Determine the [x, y] coordinate at the center of the cell enclosing the given text.  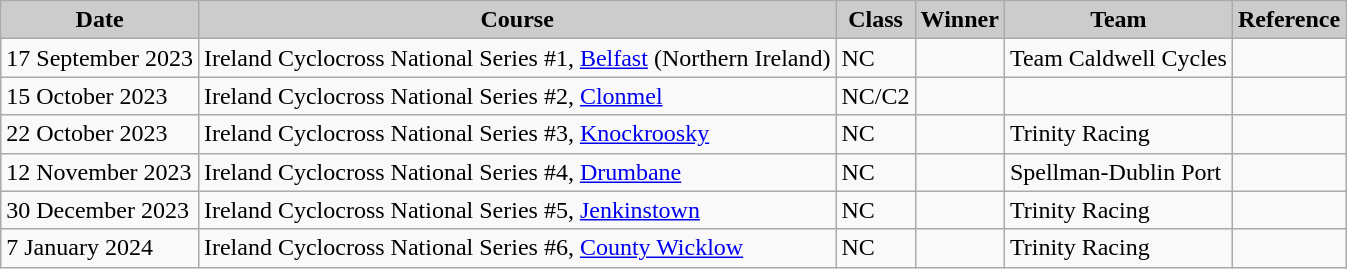
NC/C2 [876, 96]
22 October 2023 [100, 134]
Ireland Cyclocross National Series #3, Knockroosky [517, 134]
Team Caldwell Cycles [1118, 58]
12 November 2023 [100, 172]
Date [100, 20]
Spellman-Dublin Port [1118, 172]
Ireland Cyclocross National Series #4, Drumbane [517, 172]
Ireland Cyclocross National Series #1, Belfast (Northern Ireland) [517, 58]
Ireland Cyclocross National Series #5, Jenkinstown [517, 210]
Ireland Cyclocross National Series #6, County Wicklow [517, 248]
Class [876, 20]
Ireland Cyclocross National Series #2, Clonmel [517, 96]
30 December 2023 [100, 210]
7 January 2024 [100, 248]
15 October 2023 [100, 96]
17 September 2023 [100, 58]
Winner [960, 20]
Reference [1288, 20]
Team [1118, 20]
Course [517, 20]
